Scan for the cell matching the given text and deliver its (X, Y) coordinate at center. 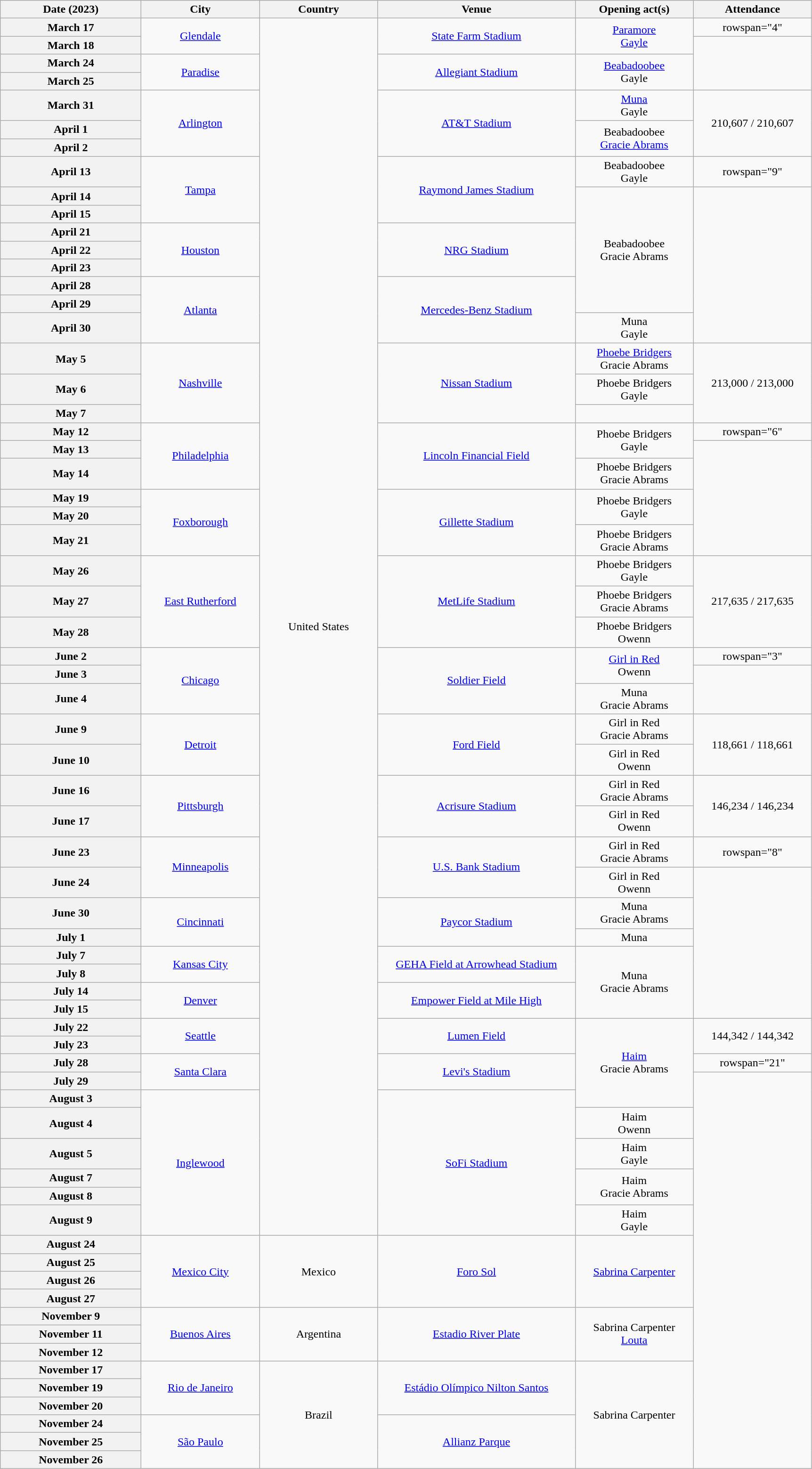
March 25 (71, 81)
May 26 (71, 571)
HaimOwenn (634, 1123)
Allegiant Stadium (477, 72)
August 9 (71, 1220)
Paradise (201, 72)
July 23 (71, 1045)
U.S. Bank Stadium (477, 867)
Soldier Field (477, 681)
Argentina (318, 1334)
July 1 (71, 937)
June 23 (71, 852)
June 3 (71, 674)
August 8 (71, 1196)
Atlanta (201, 310)
State Farm Stadium (477, 36)
May 6 (71, 389)
Santa Clara (201, 1072)
Gillette Stadium (477, 522)
June 30 (71, 913)
March 31 (71, 106)
April 21 (71, 232)
March 17 (71, 27)
May 12 (71, 431)
Lumen Field (477, 1036)
Lincoln Financial Field (477, 456)
June 17 (71, 821)
June 24 (71, 883)
118,661 / 118,661 (753, 745)
April 1 (71, 130)
August 27 (71, 1298)
Seattle (201, 1036)
Phoebe BridgersOwenn (634, 632)
rowspan="21" (753, 1063)
AT&T Stadium (477, 123)
Venue (477, 9)
Foxborough (201, 522)
August 4 (71, 1123)
May 28 (71, 632)
May 14 (71, 474)
Minneapolis (201, 867)
November 19 (71, 1388)
Cincinnati (201, 922)
July 15 (71, 1009)
Empower Field at Mile High (477, 1000)
rowspan="9" (753, 171)
November 17 (71, 1370)
ParamoreGayle (634, 36)
July 29 (71, 1081)
May 21 (71, 540)
SoFi Stadium (477, 1162)
Levi's Stadium (477, 1072)
Mercedes-Benz Stadium (477, 310)
Pittsburgh (201, 806)
May 5 (71, 359)
April 2 (71, 147)
Date (2023) (71, 9)
April 23 (71, 268)
146,234 / 146,234 (753, 806)
August 24 (71, 1244)
Houston (201, 250)
July 28 (71, 1063)
Sabrina CarpenterLouta (634, 1334)
Brazil (318, 1415)
April 22 (71, 250)
Arlington (201, 123)
November 9 (71, 1316)
March 24 (71, 63)
April 13 (71, 171)
Detroit (201, 745)
April 30 (71, 328)
August 5 (71, 1154)
Chicago (201, 681)
Nissan Stadium (477, 383)
Nashville (201, 383)
São Paulo (201, 1442)
Opening act(s) (634, 9)
Tampa (201, 189)
April 14 (71, 196)
May 20 (71, 516)
GEHA Field at Arrowhead Stadium (477, 964)
Ford Field (477, 745)
Inglewood (201, 1162)
144,342 / 144,342 (753, 1036)
Acrisure Stadium (477, 806)
May 27 (71, 601)
July 7 (71, 955)
Attendance (753, 9)
April 15 (71, 214)
Estádio Olímpico Nilton Santos (477, 1388)
November 25 (71, 1442)
July 14 (71, 991)
March 18 (71, 45)
July 22 (71, 1027)
June 10 (71, 760)
rowspan="6" (753, 431)
May 19 (71, 498)
May 13 (71, 449)
rowspan="4" (753, 27)
Estadio River Plate (477, 1334)
Denver (201, 1000)
June 4 (71, 699)
August 7 (71, 1178)
rowspan="3" (753, 657)
Buenos Aires (201, 1334)
July 8 (71, 973)
MetLife Stadium (477, 601)
June 2 (71, 657)
Rio de Janeiro (201, 1388)
April 29 (71, 304)
City (201, 9)
Paycor Stadium (477, 922)
November 24 (71, 1424)
Raymond James Stadium (477, 189)
Kansas City (201, 964)
Country (318, 9)
213,000 / 213,000 (753, 383)
210,607 / 210,607 (753, 123)
Muna (634, 937)
May 7 (71, 414)
November 12 (71, 1352)
NRG Stadium (477, 250)
Philadelphia (201, 456)
rowspan="8" (753, 852)
June 9 (71, 729)
Mexico City (201, 1271)
East Rutherford (201, 601)
Allianz Parque (477, 1442)
Mexico (318, 1271)
April 28 (71, 286)
November 20 (71, 1406)
November 26 (71, 1460)
Glendale (201, 36)
November 11 (71, 1334)
August 25 (71, 1262)
August 3 (71, 1099)
Foro Sol (477, 1271)
217,635 / 217,635 (753, 601)
August 26 (71, 1280)
June 16 (71, 790)
United States (318, 627)
